From the cell containing the given text, extract its center point as (x, y) coordinate. 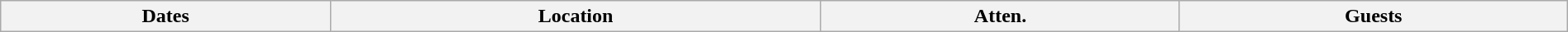
Guests (1373, 16)
Location (576, 16)
Atten. (1001, 16)
Dates (165, 16)
